Capture the cell that displays the provided text and extract its [X, Y] central coordinate. 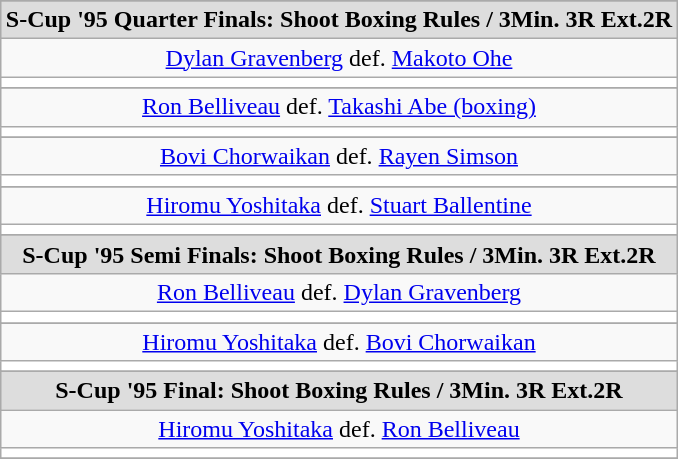
Bovi Chorwaikan def. Rayen Simson [338, 156]
Ron Belliveau def. Dylan Gravenberg [338, 292]
Hiromu Yoshitaka def. Bovi Chorwaikan [338, 341]
Hiromu Yoshitaka def. Stuart Ballentine [338, 205]
S-Cup '95 Final: Shoot Boxing Rules / 3Min. 3R Ext.2R [338, 391]
S-Cup '95 Quarter Finals: Shoot Boxing Rules / 3Min. 3R Ext.2R [338, 20]
Dylan Gravenberg def. Makoto Ohe [338, 58]
Hiromu Yoshitaka def. Ron Belliveau [338, 429]
Ron Belliveau def. Takashi Abe (boxing) [338, 107]
S-Cup '95 Semi Finals: Shoot Boxing Rules / 3Min. 3R Ext.2R [338, 254]
